Detect which cell encompasses the target text, then output its (X, Y) center coordinate. 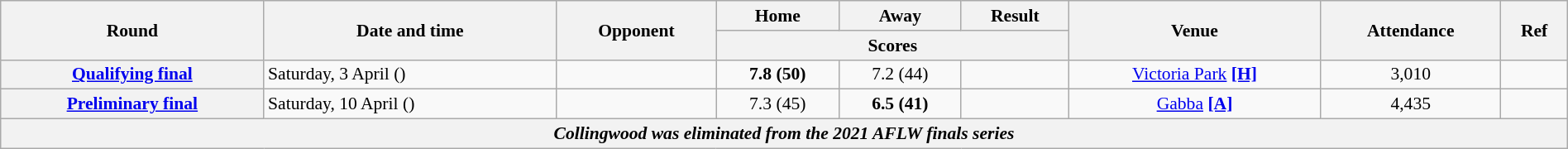
6.5 (41) (900, 104)
Saturday, 10 April () (410, 104)
Round (132, 30)
7.3 (45) (777, 104)
Scores (892, 46)
Saturday, 3 April () (410, 74)
Qualifying final (132, 74)
Gabba [A] (1194, 104)
Attendance (1411, 30)
3,010 (1411, 74)
Venue (1194, 30)
Opponent (637, 30)
4,435 (1411, 104)
Away (900, 16)
Ref (1534, 30)
Date and time (410, 30)
Collingwood was eliminated from the 2021 AFLW finals series (784, 134)
7.8 (50) (777, 74)
7.2 (44) (900, 74)
Victoria Park [H] (1194, 74)
Home (777, 16)
Preliminary final (132, 104)
Result (1015, 16)
